Find where the given text appears and provide that cell's center as (x, y) coordinate. 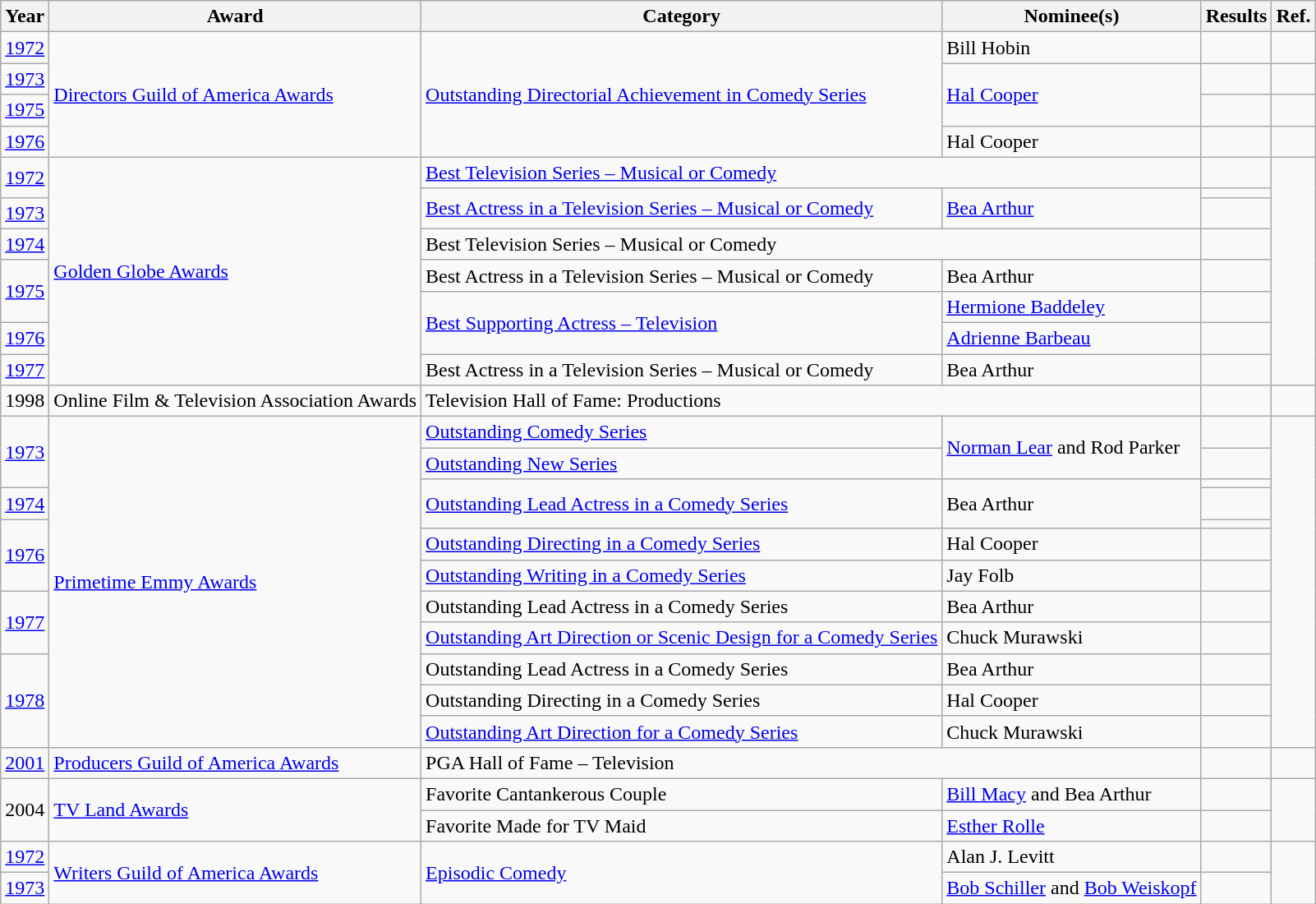
Online Film & Television Association Awards (235, 401)
Bill Macy and Bea Arthur (1071, 794)
Outstanding New Series (682, 464)
PGA Hall of Fame – Television (812, 763)
Hermione Baddeley (1071, 307)
Favorite Cantankerous Couple (682, 794)
Nominee(s) (1071, 16)
2001 (25, 763)
Outstanding Directorial Achievement in Comedy Series (682, 95)
Producers Guild of America Awards (235, 763)
Outstanding Writing in a Comedy Series (682, 575)
Episodic Comedy (682, 873)
Award (235, 16)
Favorite Made for TV Maid (682, 826)
2004 (25, 809)
Outstanding Art Direction for a Comedy Series (682, 731)
Bill Hobin (1071, 48)
Jay Folb (1071, 575)
Golden Globe Awards (235, 271)
Alan J. Levitt (1071, 857)
Norman Lear and Rod Parker (1071, 448)
Outstanding Art Direction or Scenic Design for a Comedy Series (682, 638)
Directors Guild of America Awards (235, 95)
1978 (25, 700)
Adrienne Barbeau (1071, 338)
Best Supporting Actress – Television (682, 322)
Esther Rolle (1071, 826)
Outstanding Comedy Series (682, 432)
Bob Schiller and Bob Weiskopf (1071, 888)
Category (682, 16)
Primetime Emmy Awards (235, 582)
1998 (25, 401)
Writers Guild of America Awards (235, 873)
Ref. (1293, 16)
Year (25, 16)
Television Hall of Fame: Productions (812, 401)
TV Land Awards (235, 809)
Results (1236, 16)
